For the text-containing cell, return its midpoint in [x, y] coordinate format. 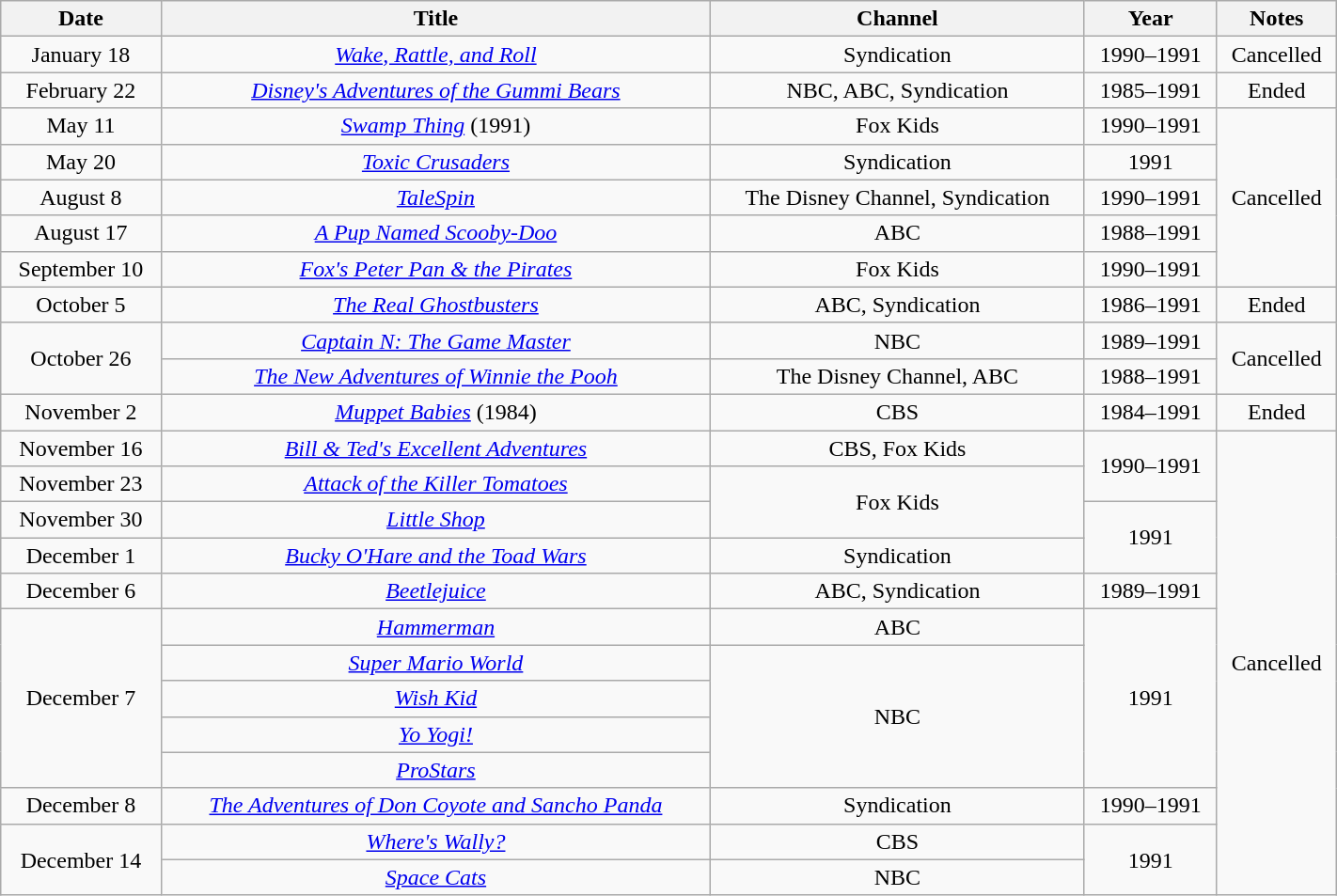
The Disney Channel, ABC [897, 376]
September 10 [81, 269]
1984–1991 [1151, 412]
Captain N: The Game Master [436, 340]
The Adventures of Don Coyote and Sancho Panda [436, 806]
The Disney Channel, Syndication [897, 197]
ProStars [436, 770]
December 7 [81, 699]
November 30 [81, 520]
1985–1991 [1151, 90]
December 1 [81, 556]
November 2 [81, 412]
Little Shop [436, 520]
February 22 [81, 90]
Super Mario World [436, 663]
August 8 [81, 197]
Where's Wally? [436, 841]
May 11 [81, 126]
August 17 [81, 233]
The New Adventures of Winnie the Pooh [436, 376]
Wake, Rattle, and Roll [436, 55]
Channel [897, 19]
Wish Kid [436, 699]
Bucky O'Hare and the Toad Wars [436, 556]
Space Cats [436, 877]
Hammerman [436, 627]
1986–1991 [1151, 305]
Muppet Babies (1984) [436, 412]
Fox's Peter Pan & the Pirates [436, 269]
Beetlejuice [436, 591]
Toxic Crusaders [436, 162]
January 18 [81, 55]
TaleSpin [436, 197]
Bill & Ted's Excellent Adventures [436, 448]
December 14 [81, 859]
November 23 [81, 484]
Attack of the Killer Tomatoes [436, 484]
A Pup Named Scooby-Doo [436, 233]
NBC, ABC, Syndication [897, 90]
May 20 [81, 162]
The Real Ghostbusters [436, 305]
November 16 [81, 448]
Disney's Adventures of the Gummi Bears [436, 90]
Yo Yogi! [436, 734]
December 8 [81, 806]
Date [81, 19]
Swamp Thing (1991) [436, 126]
CBS, Fox Kids [897, 448]
October 5 [81, 305]
Notes [1277, 19]
December 6 [81, 591]
October 26 [81, 358]
Year [1151, 19]
Title [436, 19]
